From the cell containing the given text, extract its center point as [X, Y] coordinate. 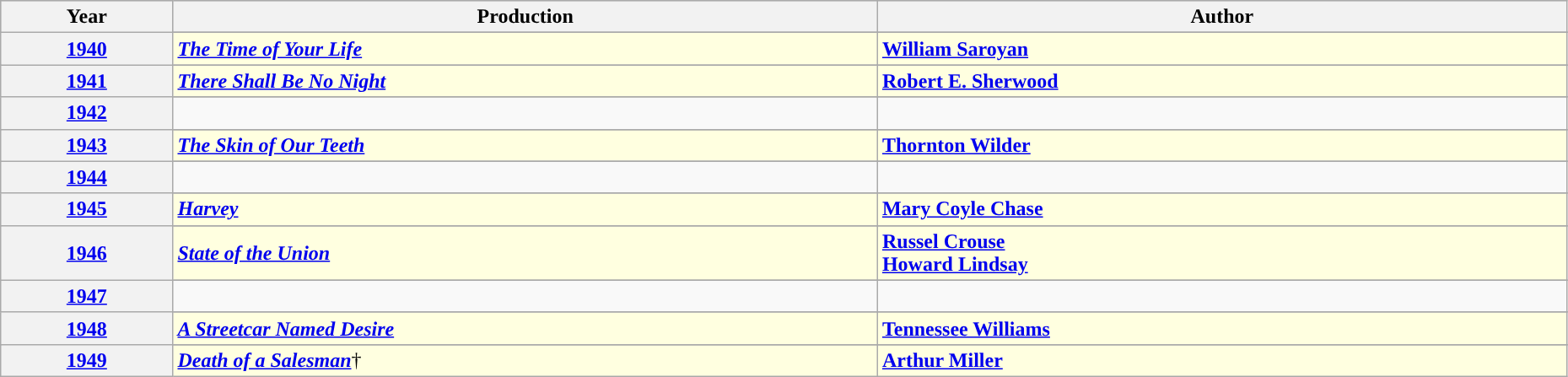
1940 [87, 49]
1946 [87, 253]
Death of a Salesman† [525, 360]
1941 [87, 81]
State of the Union [525, 253]
1943 [87, 145]
Year [87, 17]
Mary Coyle Chase [1221, 209]
Tennessee Williams [1221, 328]
1944 [87, 177]
A Streetcar Named Desire [525, 328]
Thornton Wilder [1221, 145]
Harvey [525, 209]
The Skin of Our Teeth [525, 145]
1949 [87, 360]
William Saroyan [1221, 49]
1942 [87, 113]
Russel Crouse Howard Lindsay [1221, 253]
Robert E. Sherwood [1221, 81]
1947 [87, 296]
Production [525, 17]
The Time of Your Life [525, 49]
There Shall Be No Night [525, 81]
Author [1221, 17]
Arthur Miller [1221, 360]
1945 [87, 209]
1948 [87, 328]
